Extract the [X, Y] coordinate from the center of the cell holding the provided text.  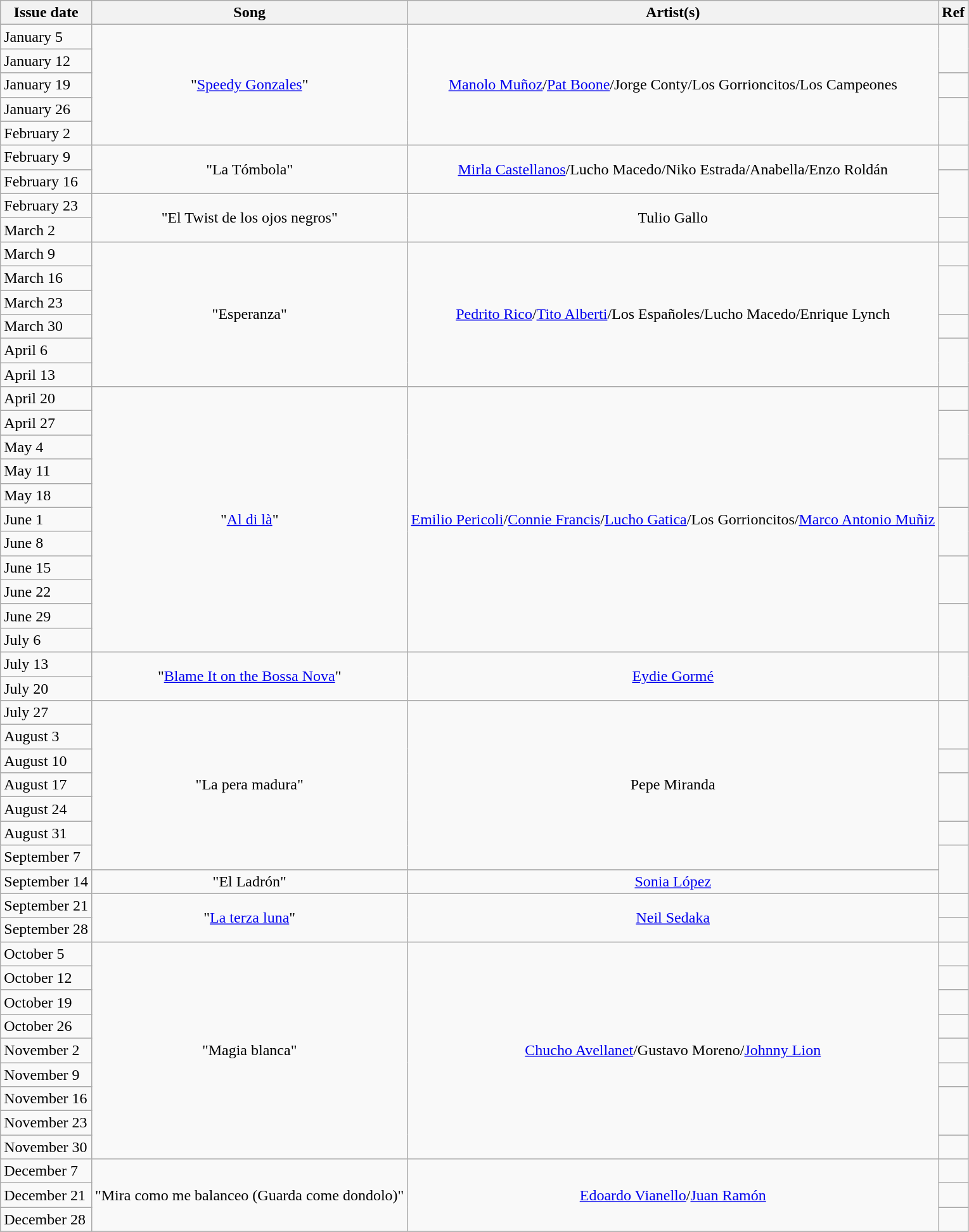
"Mira como me balanceo (Guarda come dondolo)" [249, 1195]
"La terza luna" [249, 918]
Artist(s) [673, 13]
March 30 [46, 327]
August 17 [46, 785]
March 23 [46, 302]
November 2 [46, 1050]
Pedrito Rico/Tito Alberti/Los Españoles/Lucho Macedo/Enrique Lynch [673, 314]
August 10 [46, 761]
"El Twist de los ojos negros" [249, 217]
October 12 [46, 978]
January 5 [46, 37]
Tulio Gallo [673, 217]
July 6 [46, 640]
December 7 [46, 1171]
"Al di là" [249, 520]
November 16 [46, 1099]
November 30 [46, 1147]
July 20 [46, 688]
May 11 [46, 471]
August 24 [46, 809]
September 14 [46, 881]
November 23 [46, 1123]
January 26 [46, 109]
September 7 [46, 857]
September 21 [46, 905]
September 28 [46, 930]
June 15 [46, 567]
Ref [953, 13]
Chucho Avellanet/Gustavo Moreno/Johnny Lion [673, 1050]
"Magia blanca" [249, 1050]
December 28 [46, 1219]
August 3 [46, 737]
April 27 [46, 423]
"La pera madura" [249, 785]
"Speedy Gonzales" [249, 85]
May 4 [46, 447]
August 31 [46, 833]
Song [249, 13]
April 6 [46, 351]
Neil Sedaka [673, 918]
October 5 [46, 954]
July 27 [46, 713]
April 13 [46, 375]
February 2 [46, 133]
April 20 [46, 399]
December 21 [46, 1195]
Emilio Pericoli/Connie Francis/Lucho Gatica/Los Gorrioncitos/Marco Antonio Muñiz [673, 520]
June 29 [46, 616]
Sonia López [673, 881]
Eydie Gormé [673, 676]
June 1 [46, 519]
February 9 [46, 157]
Issue date [46, 13]
March 2 [46, 230]
Manolo Muñoz/Pat Boone/Jorge Conty/Los Gorrioncitos/Los Campeones [673, 85]
March 9 [46, 254]
July 13 [46, 664]
June 22 [46, 592]
October 19 [46, 1002]
"Esperanza" [249, 314]
March 16 [46, 278]
May 18 [46, 495]
January 12 [46, 61]
"Blame It on the Bossa Nova" [249, 676]
February 23 [46, 205]
"La Tómbola" [249, 169]
November 9 [46, 1075]
January 19 [46, 85]
"El Ladrón" [249, 881]
Edoardo Vianello/Juan Ramón [673, 1195]
Mirla Castellanos/Lucho Macedo/Niko Estrada/Anabella/Enzo Roldán [673, 169]
Pepe Miranda [673, 785]
February 16 [46, 181]
October 26 [46, 1026]
June 8 [46, 543]
